Search for the cell housing the specified text and yield its (x, y) center coordinate. 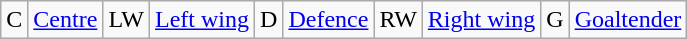
C (14, 20)
Centre (66, 20)
RW (398, 20)
G (555, 20)
D (269, 20)
Defence (328, 20)
Left wing (202, 20)
LW (126, 20)
Right wing (481, 20)
Goaltender (628, 20)
